Identify which cell holds the provided text, then report its [x, y] central coordinate. 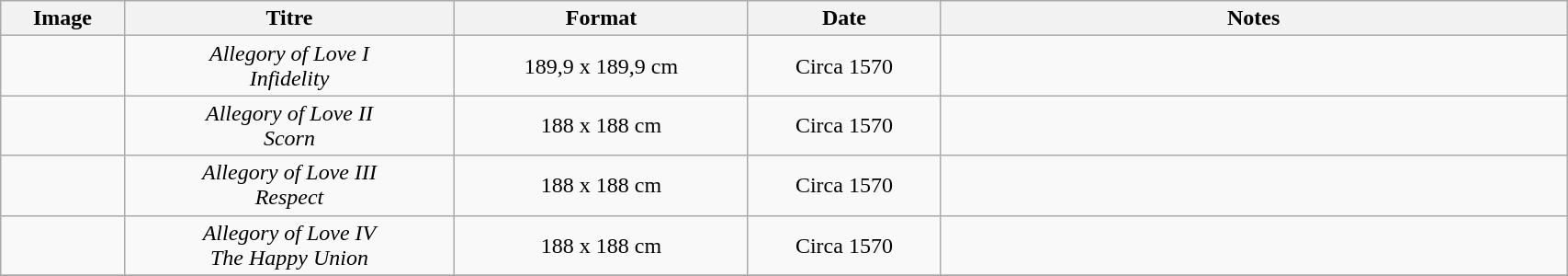
Date [844, 18]
Format [601, 18]
Allegory of Love IIIRespect [289, 186]
Notes [1254, 18]
Titre [289, 18]
Image [62, 18]
189,9 x 189,9 cm [601, 66]
Allegory of Love IIScorn [289, 125]
Allegory of Love IInfidelity [289, 66]
Allegory of Love IVThe Happy Union [289, 245]
